Find where the given text appears and provide that cell's center as (X, Y) coordinate. 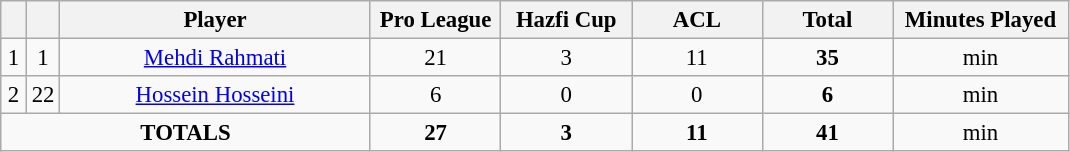
35 (828, 58)
ACL (698, 20)
21 (436, 58)
Total (828, 20)
27 (436, 133)
22 (42, 95)
Minutes Played (981, 20)
Hazfi Cup (566, 20)
Hossein Hosseini (216, 95)
Player (216, 20)
2 (14, 95)
Mehdi Rahmati (216, 58)
TOTALS (186, 133)
Pro League (436, 20)
41 (828, 133)
